Identify which cell holds the provided text, then report its (x, y) central coordinate. 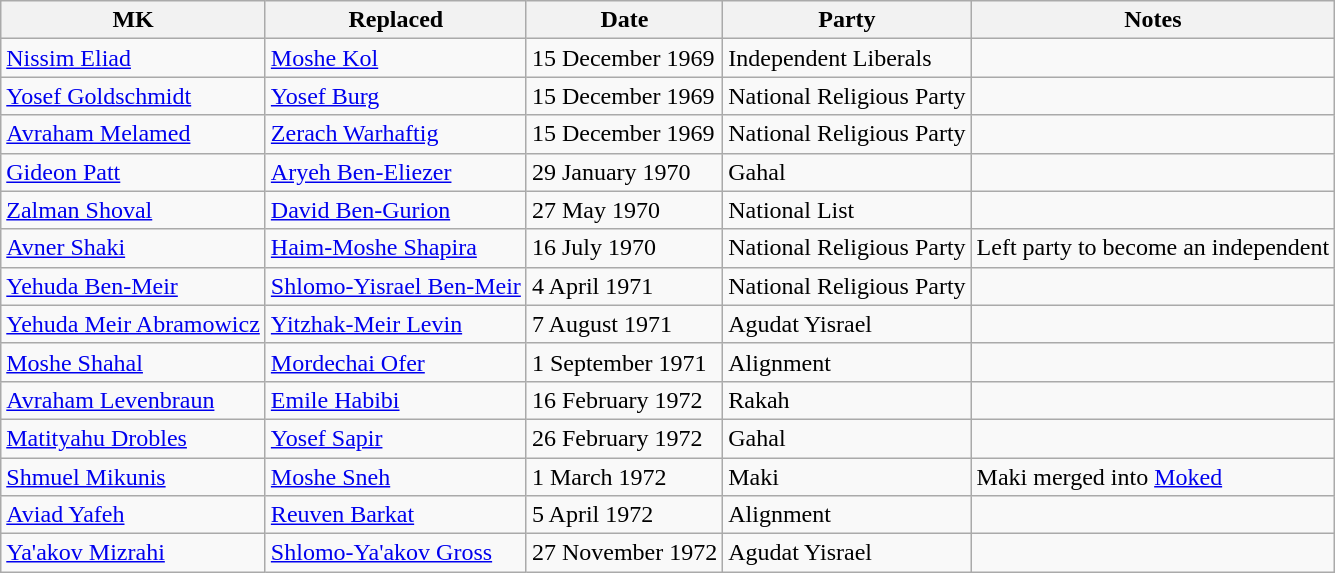
Yehuda Meir Abramowicz (134, 324)
Yosef Goldschmidt (134, 96)
Moshe Kol (396, 58)
Moshe Shahal (134, 362)
Emile Habibi (396, 400)
Yehuda Ben-Meir (134, 286)
Aviad Yafeh (134, 515)
16 February 1972 (624, 400)
4 April 1971 (624, 286)
Haim-Moshe Shapira (396, 248)
Independent Liberals (847, 58)
Yosef Sapir (396, 438)
Ya'akov Mizrahi (134, 553)
Matityahu Drobles (134, 438)
Yitzhak-Meir Levin (396, 324)
Left party to become an independent (1153, 248)
Avraham Melamed (134, 134)
Reuven Barkat (396, 515)
Mordechai Ofer (396, 362)
27 May 1970 (624, 210)
Replaced (396, 20)
National List (847, 210)
1 March 1972 (624, 477)
Date (624, 20)
Moshe Sneh (396, 477)
16 July 1970 (624, 248)
5 April 1972 (624, 515)
David Ben-Gurion (396, 210)
Shlomo-Ya'akov Gross (396, 553)
Zerach Warhaftig (396, 134)
Nissim Eliad (134, 58)
Maki (847, 477)
Aryeh Ben-Eliezer (396, 172)
7 August 1971 (624, 324)
Shlomo-Yisrael Ben-Meir (396, 286)
29 January 1970 (624, 172)
Avner Shaki (134, 248)
Rakah (847, 400)
26 February 1972 (624, 438)
Zalman Shoval (134, 210)
Party (847, 20)
Shmuel Mikunis (134, 477)
27 November 1972 (624, 553)
Notes (1153, 20)
Avraham Levenbraun (134, 400)
Maki merged into Moked (1153, 477)
Yosef Burg (396, 96)
MK (134, 20)
Gideon Patt (134, 172)
1 September 1971 (624, 362)
